From the cell containing the given text, extract its center point as (X, Y) coordinate. 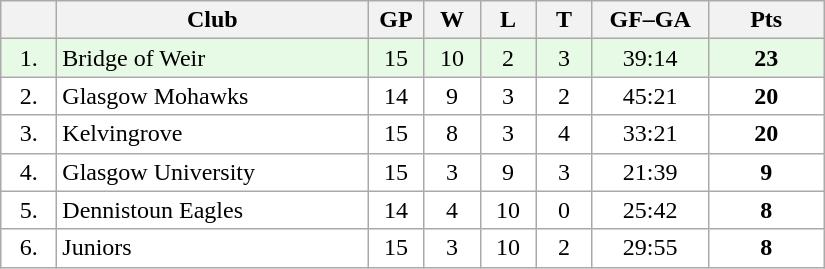
GP (396, 20)
W (452, 20)
Bridge of Weir (212, 58)
Glasgow Mohawks (212, 96)
45:21 (650, 96)
3. (29, 134)
Juniors (212, 248)
2. (29, 96)
39:14 (650, 58)
0 (564, 210)
25:42 (650, 210)
L (508, 20)
Kelvingrove (212, 134)
33:21 (650, 134)
Club (212, 20)
6. (29, 248)
Dennistoun Eagles (212, 210)
1. (29, 58)
Pts (766, 20)
23 (766, 58)
21:39 (650, 172)
T (564, 20)
GF–GA (650, 20)
Glasgow University (212, 172)
4. (29, 172)
29:55 (650, 248)
5. (29, 210)
